Capture the cell that displays the provided text and extract its [x, y] central coordinate. 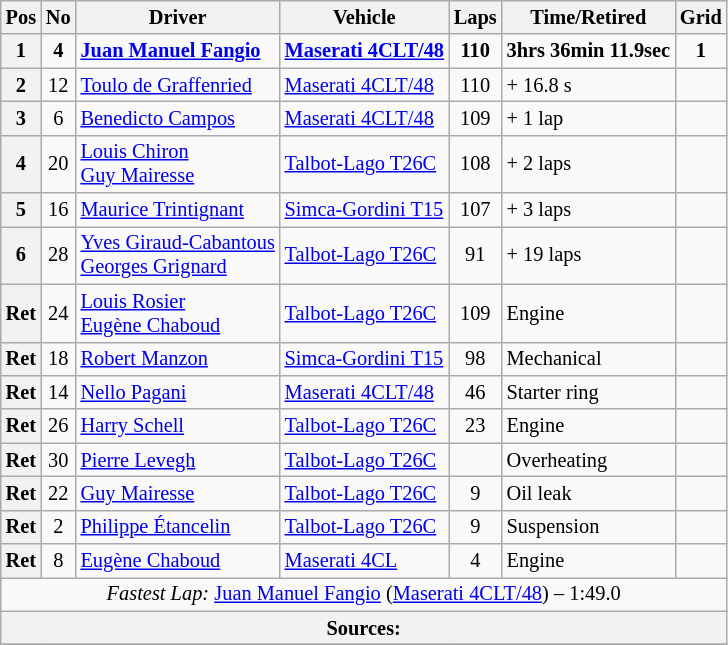
Overheating [588, 460]
26 [58, 426]
8 [58, 561]
98 [476, 359]
Vehicle [364, 17]
Starter ring [588, 392]
Pos [21, 17]
18 [58, 359]
5 [21, 210]
Philippe Étancelin [178, 527]
Fastest Lap: Juan Manuel Fangio (Maserati 4CLT/48) – 1:49.0 [364, 594]
Laps [476, 17]
Robert Manzon [178, 359]
3 [21, 118]
Grid [701, 17]
28 [58, 255]
108 [476, 164]
Louis Rosier Eugène Chaboud [178, 313]
+ 3 laps [588, 210]
23 [476, 426]
Juan Manuel Fangio [178, 51]
16 [58, 210]
No [58, 17]
12 [58, 85]
Sources: [364, 628]
Oil leak [588, 493]
Guy Mairesse [178, 493]
91 [476, 255]
+ 19 laps [588, 255]
Pierre Levegh [178, 460]
Maserati 4CL [364, 561]
Driver [178, 17]
+ 16.8 s [588, 85]
Yves Giraud-Cabantous Georges Grignard [178, 255]
46 [476, 392]
Toulo de Graffenried [178, 85]
Mechanical [588, 359]
+ 2 laps [588, 164]
30 [58, 460]
20 [58, 164]
Time/Retired [588, 17]
Suspension [588, 527]
Louis Chiron Guy Mairesse [178, 164]
Nello Pagani [178, 392]
3hrs 36min 11.9sec [588, 51]
14 [58, 392]
Harry Schell [178, 426]
Eugène Chaboud [178, 561]
22 [58, 493]
Maurice Trintignant [178, 210]
107 [476, 210]
24 [58, 313]
Benedicto Campos [178, 118]
+ 1 lap [588, 118]
